Identify which cell holds the provided text, then report its (x, y) central coordinate. 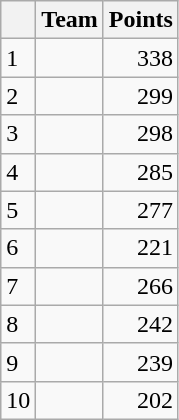
242 (140, 324)
285 (140, 172)
266 (140, 286)
299 (140, 96)
8 (18, 324)
1 (18, 58)
Points (140, 20)
202 (140, 400)
298 (140, 134)
6 (18, 248)
7 (18, 286)
221 (140, 248)
4 (18, 172)
338 (140, 58)
9 (18, 362)
277 (140, 210)
5 (18, 210)
2 (18, 96)
3 (18, 134)
239 (140, 362)
10 (18, 400)
Team (70, 20)
